Identify which cell holds the provided text, then report its (x, y) central coordinate. 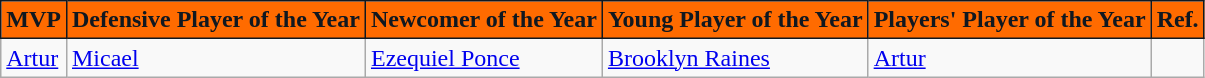
Young Player of the Year (735, 20)
Newcomer of the Year (484, 20)
Brooklyn Raines (735, 58)
Ezequiel Ponce (484, 58)
Players' Player of the Year (1010, 20)
Micael (216, 58)
MVP (34, 20)
Defensive Player of the Year (216, 20)
Ref. (1178, 20)
